Detect which cell encompasses the target text, then output its [x, y] center coordinate. 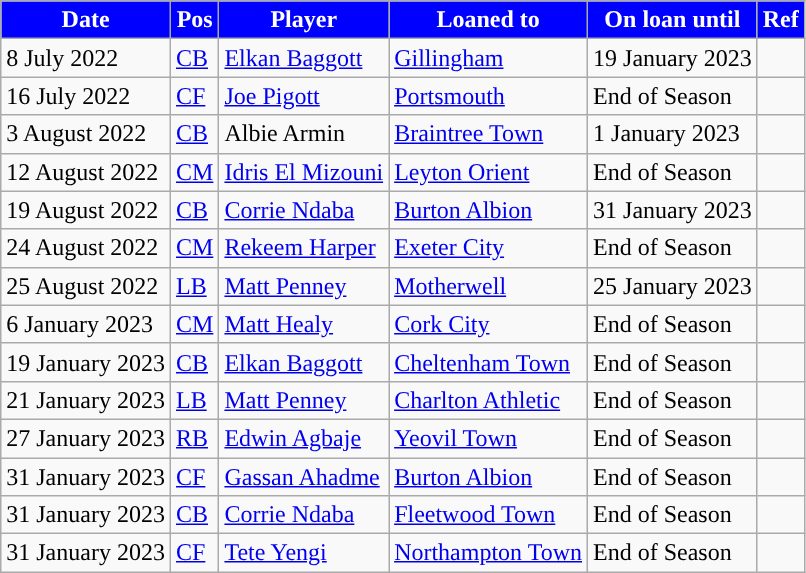
Fleetwood Town [488, 515]
24 August 2022 [86, 248]
Date [86, 20]
16 July 2022 [86, 96]
27 January 2023 [86, 438]
25 August 2022 [86, 286]
Yeovil Town [488, 438]
Gillingham [488, 58]
Cheltenham Town [488, 362]
Edwin Agbaje [304, 438]
Cork City [488, 324]
Northampton Town [488, 553]
8 July 2022 [86, 58]
Charlton Athletic [488, 400]
Idris El Mizouni [304, 172]
Pos [194, 20]
Motherwell [488, 286]
21 January 2023 [86, 400]
Braintree Town [488, 134]
Player [304, 20]
Leyton Orient [488, 172]
Exeter City [488, 248]
25 January 2023 [673, 286]
Albie Armin [304, 134]
3 August 2022 [86, 134]
RB [194, 438]
On loan until [673, 20]
Portsmouth [488, 96]
6 January 2023 [86, 324]
Matt Healy [304, 324]
12 August 2022 [86, 172]
Loaned to [488, 20]
1 January 2023 [673, 134]
Ref [780, 20]
Tete Yengi [304, 553]
19 August 2022 [86, 210]
Joe Pigott [304, 96]
Gassan Ahadme [304, 477]
Rekeem Harper [304, 248]
